Return the (x, y) coordinate for the center point of the cell that contains the specified text.  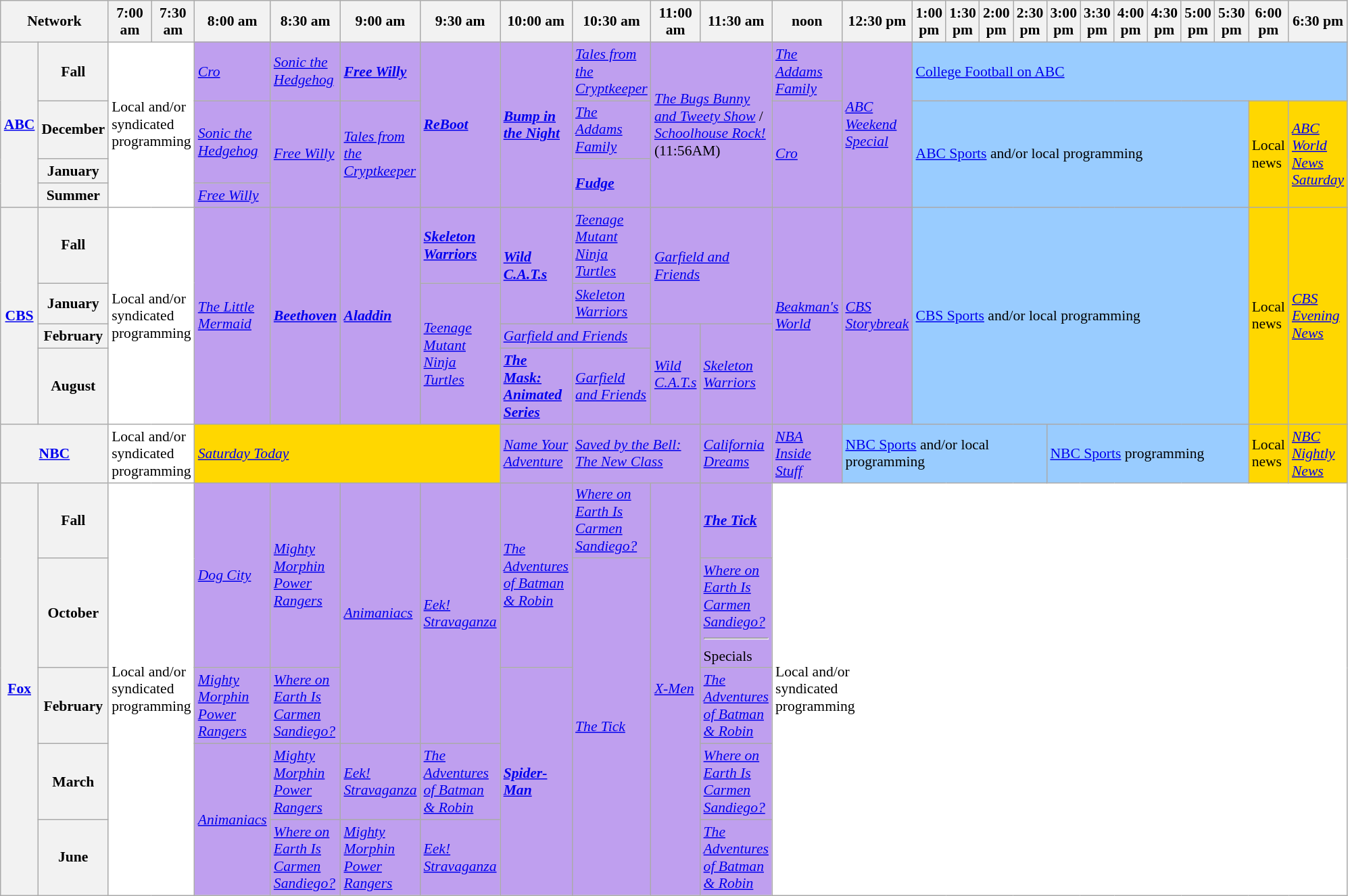
10:00 am (536, 22)
8:30 am (306, 22)
ReBoot (460, 124)
11:00 am (676, 22)
Network (54, 22)
ABC World News Saturday (1318, 154)
CBS Sports and/or local programming (1080, 316)
7:30 am (173, 22)
4:30 pm (1164, 22)
Saturday Today (347, 454)
Aladdin (380, 316)
California Dreams (736, 454)
December (73, 130)
4:00 pm (1131, 22)
Bump in the Night (536, 124)
Fudge (611, 184)
October (73, 614)
NBC Sports programming (1147, 454)
3:00 pm (1063, 22)
5:30 pm (1232, 22)
Name Your Adventure (536, 454)
CBS (20, 316)
Beakman's World (807, 316)
1:30 pm (963, 22)
X-Men (676, 689)
10:30 am (611, 22)
CBS Evening News (1318, 316)
ABC (20, 124)
3:30 pm (1097, 22)
August (73, 387)
Dog City (233, 575)
Spider-Man (536, 782)
Where on Earth Is Carmen Sandiego?Specials (736, 614)
Saved by the Bell: The New Class (636, 454)
8:00 am (233, 22)
ABC Sports and/or local programming (1080, 154)
CBS Storybreak (877, 316)
1:00 pm (929, 22)
noon (807, 22)
12:30 pm (877, 22)
The Little Mermaid (233, 316)
NBC Sports and/or local programming (944, 454)
6:30 pm (1318, 22)
9:00 am (380, 22)
9:30 am (460, 22)
7:00 am (130, 22)
Beethoven (306, 316)
March (73, 782)
The Mask: Animated Series (536, 387)
Summer (73, 195)
NBC (54, 454)
College Football on ABC (1130, 72)
Fox (20, 689)
2:00 pm (996, 22)
NBA Inside Stuff (807, 454)
ABC Weekend Special (877, 124)
2:30 pm (1030, 22)
The Bugs Bunny and Tweety Show / Schoolhouse Rock! (11:56AM) (711, 124)
11:30 am (736, 22)
June (73, 857)
NBC Nightly News (1318, 454)
6:00 pm (1268, 22)
5:00 pm (1198, 22)
